Output the [X, Y] coordinate of the center of the cell containing the given text.  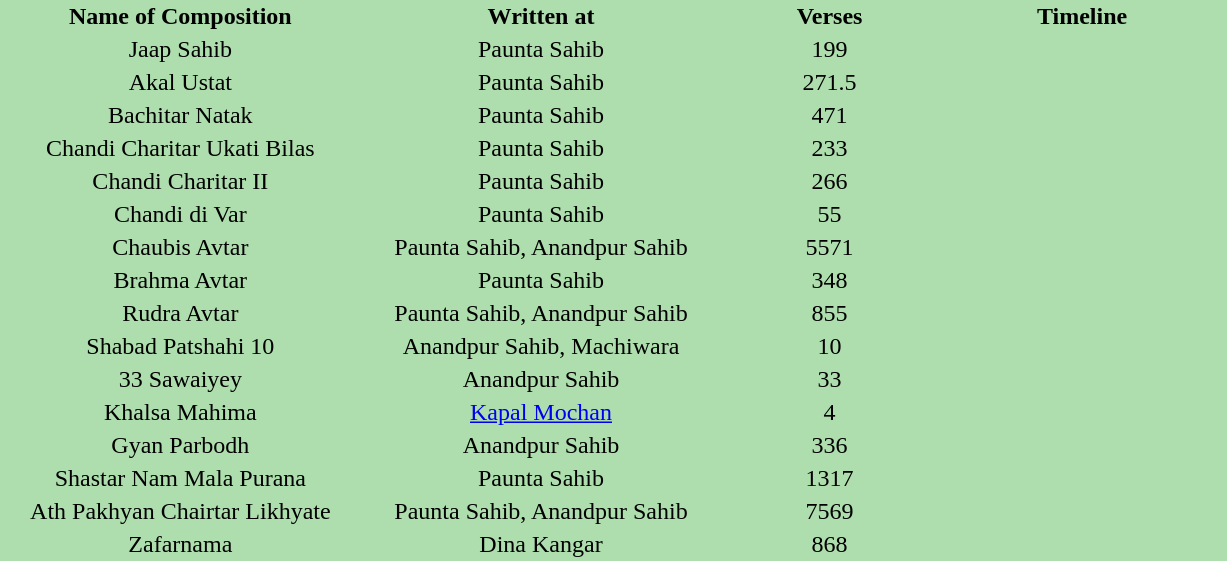
Rudra Avtar [180, 314]
868 [829, 544]
Bachitar Natak [180, 116]
Timeline [1082, 16]
Chandi Charitar II [180, 182]
199 [829, 50]
855 [829, 314]
Shabad Patshahi 10 [180, 346]
55 [829, 214]
Chandi Charitar Ukati Bilas [180, 148]
4 [829, 412]
Shastar Nam Mala Purana [180, 478]
Ath Pakhyan Chairtar Likhyate [180, 512]
Name of Composition [180, 16]
348 [829, 280]
Verses [829, 16]
Brahma Avtar [180, 280]
33 [829, 380]
33 Sawaiyey [180, 380]
1317 [829, 478]
Khalsa Mahima [180, 412]
Chaubis Avtar [180, 248]
Zafarnama [180, 544]
7569 [829, 512]
Akal Ustat [180, 82]
Written at [542, 16]
266 [829, 182]
Dina Kangar [542, 544]
271.5 [829, 82]
233 [829, 148]
Anandpur Sahib, Machiwara [542, 346]
Kapal Mochan [542, 412]
Jaap Sahib [180, 50]
Gyan Parbodh [180, 446]
5571 [829, 248]
Chandi di Var [180, 214]
336 [829, 446]
10 [829, 346]
471 [829, 116]
